Scan for the cell matching the given text and deliver its (x, y) coordinate at center. 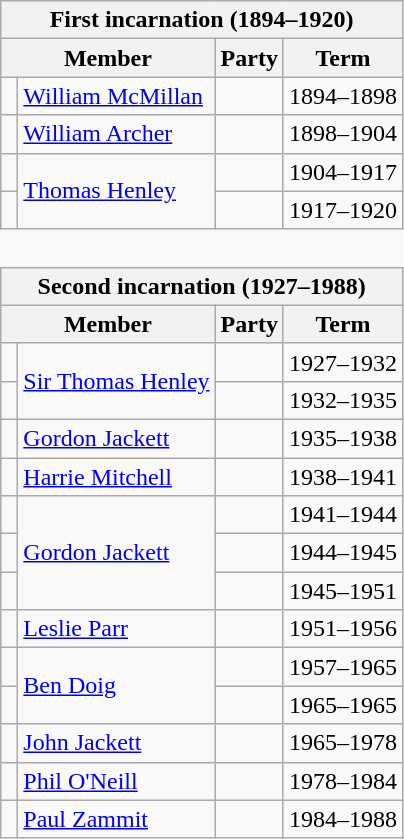
1904–1917 (342, 172)
Phil O'Neill (116, 781)
1951–1956 (342, 629)
Harrie Mitchell (116, 477)
1941–1944 (342, 515)
1978–1984 (342, 781)
William Archer (116, 134)
1935–1938 (342, 438)
Leslie Parr (116, 629)
1944–1945 (342, 553)
1894–1898 (342, 96)
1898–1904 (342, 134)
1957–1965 (342, 667)
1965–1965 (342, 705)
Paul Zammit (116, 819)
Sir Thomas Henley (116, 381)
Thomas Henley (116, 191)
1945–1951 (342, 591)
1938–1941 (342, 477)
1984–1988 (342, 819)
1965–1978 (342, 743)
Ben Doig (116, 686)
1917–1920 (342, 210)
John Jackett (116, 743)
1932–1935 (342, 400)
William McMillan (116, 96)
1927–1932 (342, 362)
Second incarnation (1927–1988) (202, 286)
First incarnation (1894–1920) (202, 20)
